Detect which cell encompasses the target text, then output its (X, Y) center coordinate. 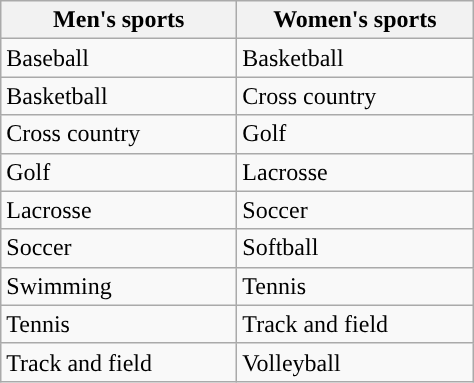
Softball (355, 248)
Men's sports (119, 20)
Volleyball (355, 362)
Swimming (119, 286)
Baseball (119, 58)
Women's sports (355, 20)
